Identify which cell holds the provided text, then report its (x, y) central coordinate. 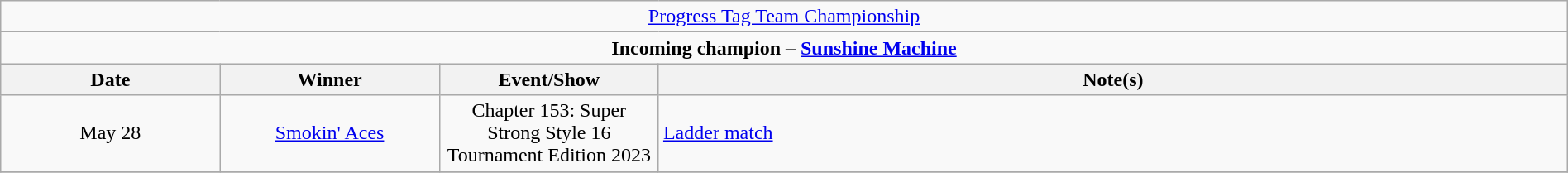
Chapter 153: Super Strong Style 16 Tournament Edition 2023 (549, 133)
Note(s) (1113, 79)
Event/Show (549, 79)
May 28 (111, 133)
Date (111, 79)
Incoming champion – Sunshine Machine (784, 48)
Winner (329, 79)
Smokin' Aces (329, 133)
Ladder match (1113, 133)
Progress Tag Team Championship (784, 17)
